Determine the [X, Y] coordinate at the center of the cell enclosing the given text.  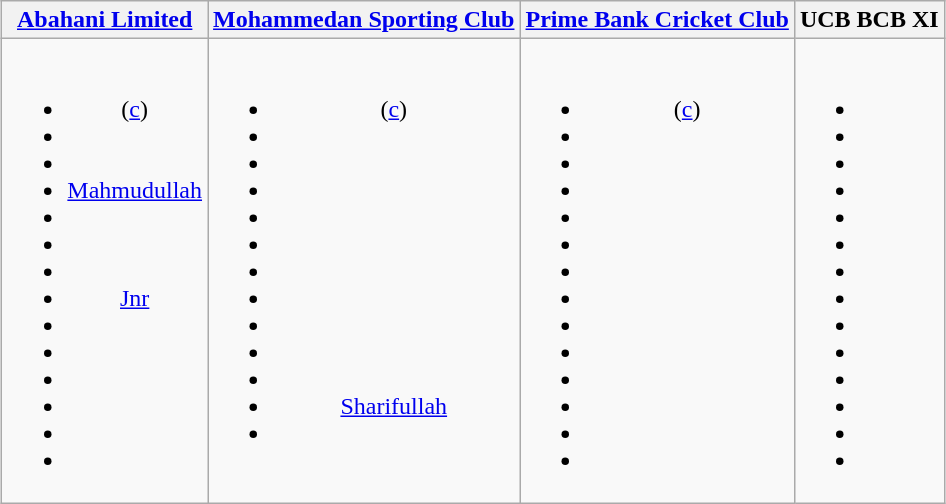
Abahani Limited [105, 20]
(c) [657, 271]
UCB BCB XI [869, 20]
(c)Sharifullah [364, 271]
Prime Bank Cricket Club [657, 20]
(c)Mahmudullah Jnr [105, 271]
Mohammedan Sporting Club [364, 20]
